Find where the given text appears and provide that cell's center as [X, Y] coordinate. 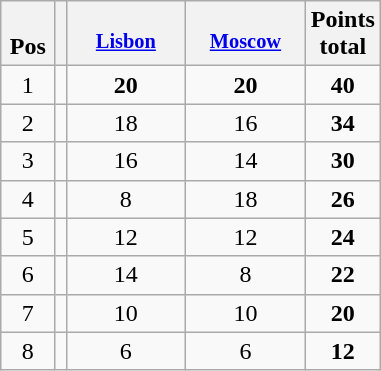
Pointstotal [342, 34]
24 [342, 237]
40 [342, 85]
Pos [28, 34]
Moscow [246, 34]
5 [28, 237]
7 [28, 313]
26 [342, 199]
30 [342, 161]
2 [28, 123]
4 [28, 199]
34 [342, 123]
3 [28, 161]
22 [342, 275]
1 [28, 85]
Lisbon [126, 34]
